For the text-containing cell, return its midpoint in (X, Y) coordinate format. 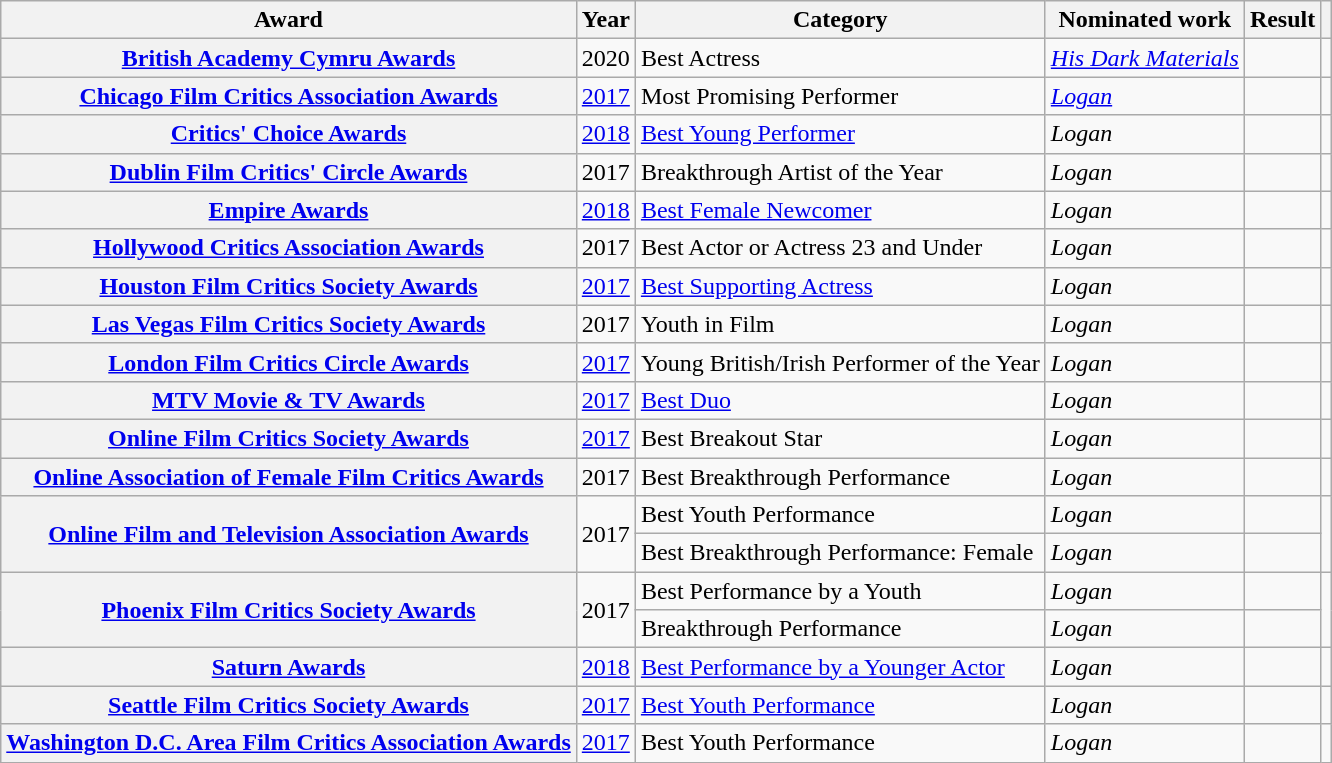
Young British/Irish Performer of the Year (840, 362)
Best Performance by a Youth (840, 591)
Best Breakthrough Performance: Female (840, 553)
Las Vegas Film Critics Society Awards (289, 324)
Hollywood Critics Association Awards (289, 248)
Chicago Film Critics Association Awards (289, 96)
Best Supporting Actress (840, 286)
Nominated work (1144, 20)
Online Film Critics Society Awards (289, 438)
London Film Critics Circle Awards (289, 362)
Online Film and Television Association Awards (289, 534)
Best Performance by a Younger Actor (840, 667)
Award (289, 20)
Breakthrough Artist of the Year (840, 172)
Most Promising Performer (840, 96)
Result (1282, 20)
MTV Movie & TV Awards (289, 400)
Empire Awards (289, 210)
British Academy Cymru Awards (289, 58)
Houston Film Critics Society Awards (289, 286)
Best Actor or Actress 23 and Under (840, 248)
Best Young Performer (840, 134)
Online Association of Female Film Critics Awards (289, 477)
Seattle Film Critics Society Awards (289, 705)
Washington D.C. Area Film Critics Association Awards (289, 743)
Saturn Awards (289, 667)
His Dark Materials (1144, 58)
Best Actress (840, 58)
Best Breakout Star (840, 438)
Category (840, 20)
Best Breakthrough Performance (840, 477)
Breakthrough Performance (840, 629)
Critics' Choice Awards (289, 134)
Year (606, 20)
2020 (606, 58)
Best Female Newcomer (840, 210)
Phoenix Film Critics Society Awards (289, 610)
Dublin Film Critics' Circle Awards (289, 172)
Youth in Film (840, 324)
Best Duo (840, 400)
